Provide the [x, y] coordinate of the cell's center where the given text is located.  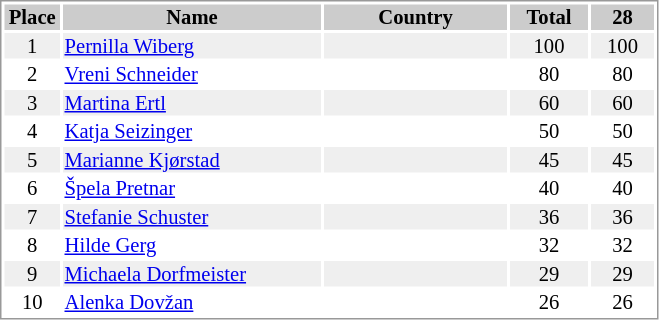
2 [32, 75]
Stefanie Schuster [192, 217]
Marianne Kjørstad [192, 160]
5 [32, 160]
Total [549, 17]
6 [32, 189]
28 [622, 17]
4 [32, 131]
Špela Pretnar [192, 189]
3 [32, 103]
Alenka Dovžan [192, 303]
Pernilla Wiberg [192, 46]
9 [32, 274]
7 [32, 217]
Name [192, 17]
Katja Seizinger [192, 131]
10 [32, 303]
1 [32, 46]
Michaela Dorfmeister [192, 274]
Country [416, 17]
Place [32, 17]
Vreni Schneider [192, 75]
Hilde Gerg [192, 245]
8 [32, 245]
Martina Ertl [192, 103]
